Capture the cell that displays the provided text and extract its (x, y) central coordinate. 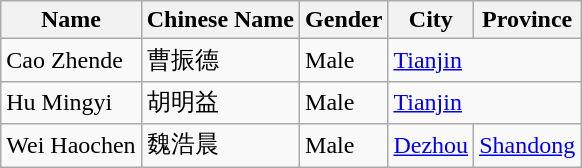
魏浩晨 (220, 146)
Province (528, 20)
Wei Haochen (71, 146)
胡明益 (220, 102)
Dezhou (431, 146)
Gender (344, 20)
City (431, 20)
Hu Mingyi (71, 102)
Shandong (528, 146)
Cao Zhende (71, 60)
曹振德 (220, 60)
Name (71, 20)
Chinese Name (220, 20)
